Detect which cell encompasses the target text, then output its (X, Y) center coordinate. 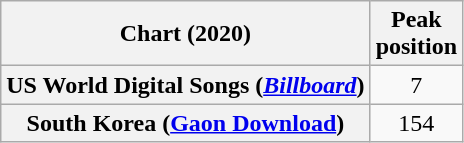
South Korea (Gaon Download) (186, 123)
Chart (2020) (186, 34)
7 (416, 85)
US World Digital Songs (Billboard) (186, 85)
Peakposition (416, 34)
154 (416, 123)
